Search for the cell housing the specified text and yield its [x, y] center coordinate. 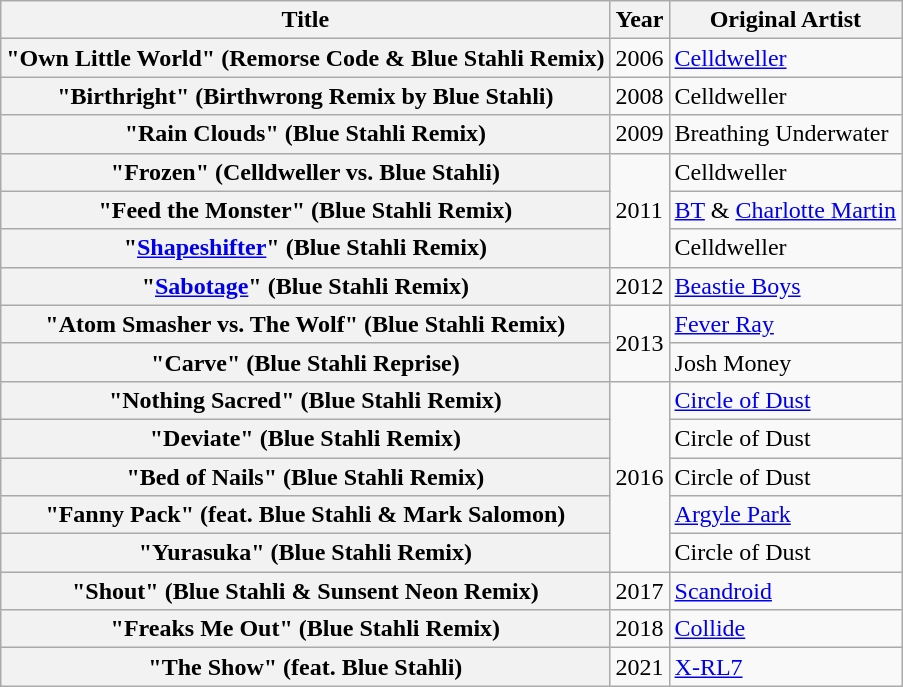
Breathing Underwater [786, 134]
2013 [640, 343]
Year [640, 20]
2006 [640, 58]
2009 [640, 134]
"Rain Clouds" (Blue Stahli Remix) [306, 134]
Beastie Boys [786, 286]
BT & Charlotte Martin [786, 210]
"Birthright" (Birthwrong Remix by Blue Stahli) [306, 96]
"Sabotage" (Blue Stahli Remix) [306, 286]
2021 [640, 667]
2017 [640, 591]
Original Artist [786, 20]
"Fanny Pack" (feat. Blue Stahli & Mark Salomon) [306, 515]
"Feed the Monster" (Blue Stahli Remix) [306, 210]
"Bed of Nails" (Blue Stahli Remix) [306, 477]
Josh Money [786, 362]
2011 [640, 210]
2018 [640, 629]
"Deviate" (Blue Stahli Remix) [306, 438]
2016 [640, 476]
X-RL7 [786, 667]
Title [306, 20]
Collide [786, 629]
"Carve" (Blue Stahli Reprise) [306, 362]
"The Show" (feat. Blue Stahli) [306, 667]
2008 [640, 96]
"Shout" (Blue Stahli & Sunsent Neon Remix) [306, 591]
"Frozen" (Celldweller vs. Blue Stahli) [306, 172]
"Shapeshifter" (Blue Stahli Remix) [306, 248]
2012 [640, 286]
"Yurasuka" (Blue Stahli Remix) [306, 553]
"Atom Smasher vs. The Wolf" (Blue Stahli Remix) [306, 324]
Argyle Park [786, 515]
"Freaks Me Out" (Blue Stahli Remix) [306, 629]
Scandroid [786, 591]
"Nothing Sacred" (Blue Stahli Remix) [306, 400]
Fever Ray [786, 324]
"Own Little World" (Remorse Code & Blue Stahli Remix) [306, 58]
